Locate the cell with the specified text and output its (x, y) center coordinate. 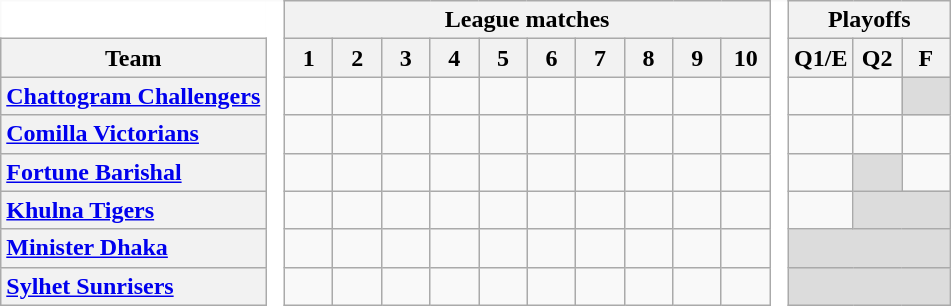
3 (406, 58)
9 (698, 58)
Fortune Barishal (134, 172)
8 (648, 58)
Chattogram Challengers (134, 96)
2 (358, 58)
1 (308, 58)
F (926, 58)
Playoffs (870, 20)
Sylhet Sunrisers (134, 286)
League matches (527, 20)
Q2 (878, 58)
Q1/E (821, 58)
Comilla Victorians (134, 134)
4 (454, 58)
Khulna Tigers (134, 210)
7 (600, 58)
5 (504, 58)
Team (134, 58)
10 (746, 58)
Minister Dhaka (134, 248)
6 (552, 58)
